Pinpoint the cell where the given text exists, returning its [x, y] midpoint coordinate. 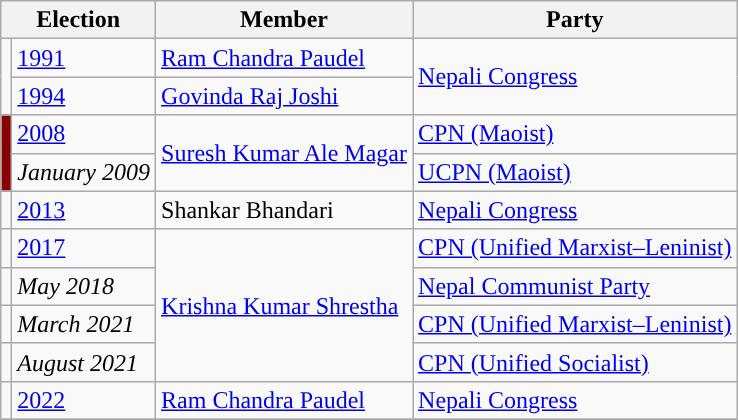
2022 [84, 400]
2008 [84, 134]
March 2021 [84, 324]
May 2018 [84, 286]
Party [575, 20]
Member [284, 20]
Govinda Raj Joshi [284, 96]
1994 [84, 96]
CPN (Unified Socialist) [575, 362]
2017 [84, 248]
August 2021 [84, 362]
Election [78, 20]
Krishna Kumar Shrestha [284, 305]
January 2009 [84, 172]
Suresh Kumar Ale Magar [284, 153]
2013 [84, 210]
CPN (Maoist) [575, 134]
Shankar Bhandari [284, 210]
UCPN (Maoist) [575, 172]
Nepal Communist Party [575, 286]
1991 [84, 58]
